Search for the cell housing the specified text and yield its [X, Y] center coordinate. 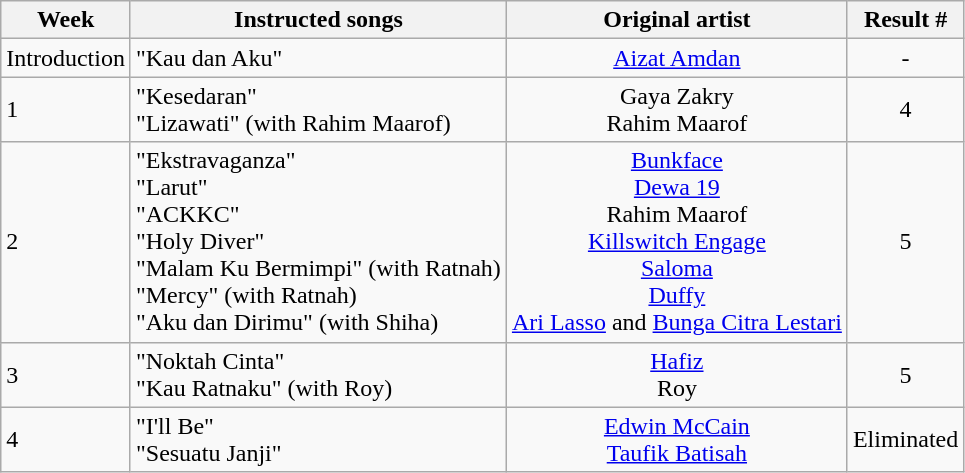
"I'll Be" "Sesuatu Janji" [318, 440]
2 [66, 242]
Gaya Zakry Rahim Maarof [676, 110]
Hafiz Roy [676, 374]
"Kau dan Aku" [318, 58]
Introduction [66, 58]
Week [66, 20]
Original artist [676, 20]
3 [66, 374]
"Kesedaran" "Lizawati" (with Rahim Maarof) [318, 110]
"Noktah Cinta" "Kau Ratnaku" (with Roy) [318, 374]
Instructed songs [318, 20]
- [905, 58]
Eliminated [905, 440]
Edwin McCain Taufik Batisah [676, 440]
Bunkface Dewa 19 Rahim Maarof Killswitch Engage Saloma Duffy Ari Lasso and Bunga Citra Lestari [676, 242]
Result # [905, 20]
1 [66, 110]
Aizat Amdan [676, 58]
"Ekstravaganza" "Larut" "ACKKC" "Holy Diver" "Malam Ku Bermimpi" (with Ratnah) "Mercy" (with Ratnah) "Aku dan Dirimu" (with Shiha) [318, 242]
